Provide the [X, Y] coordinate of the cell's center where the given text is located.  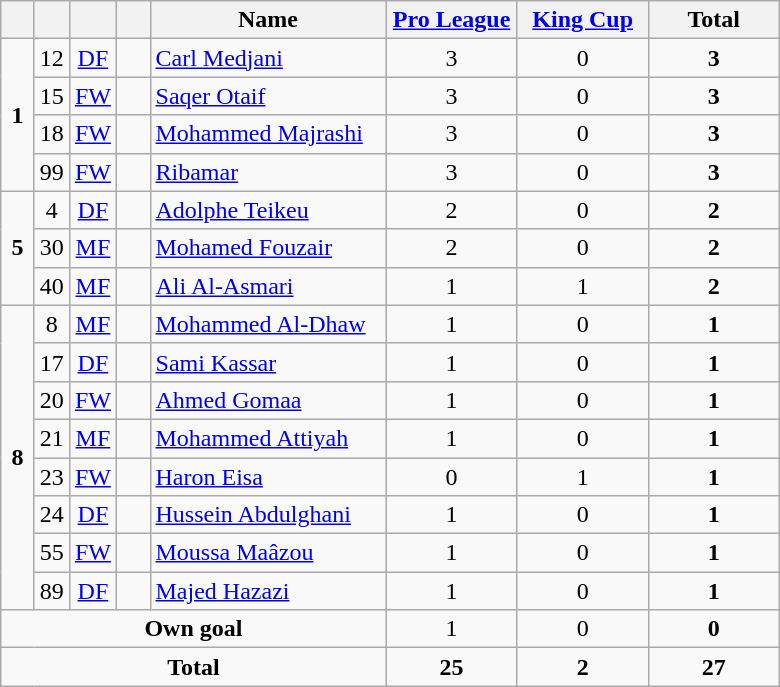
55 [52, 553]
Name [268, 20]
Mohammed Al-Dhaw [268, 324]
Pro League [452, 20]
Moussa Maâzou [268, 553]
Ribamar [268, 172]
Mohammed Majrashi [268, 134]
Ali Al-Asmari [268, 286]
Ahmed Gomaa [268, 400]
King Cup [582, 20]
15 [52, 96]
Carl Medjani [268, 58]
Sami Kassar [268, 362]
24 [52, 515]
21 [52, 438]
4 [52, 210]
17 [52, 362]
99 [52, 172]
Own goal [194, 629]
Adolphe Teikeu [268, 210]
Hussein Abdulghani [268, 515]
18 [52, 134]
Saqer Otaif [268, 96]
20 [52, 400]
40 [52, 286]
27 [714, 667]
30 [52, 248]
23 [52, 477]
5 [18, 248]
25 [452, 667]
Mohamed Fouzair [268, 248]
12 [52, 58]
Majed Hazazi [268, 591]
Haron Eisa [268, 477]
Mohammed Attiyah [268, 438]
89 [52, 591]
